Determine the [x, y] coordinate at the center of the cell enclosing the given text.  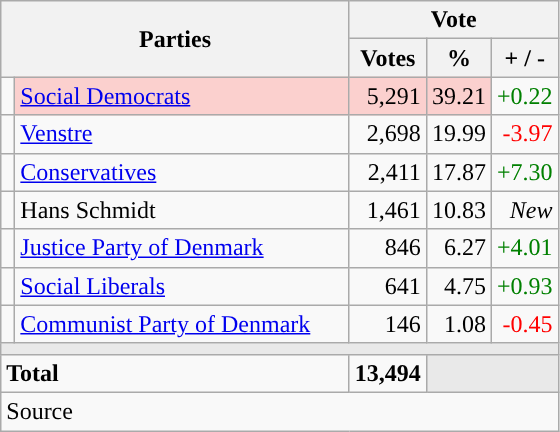
Conservatives [182, 172]
Hans Schmidt [182, 210]
Parties [176, 39]
13,494 [388, 373]
846 [388, 248]
4.75 [458, 286]
1,461 [388, 210]
New [524, 210]
+7.30 [524, 172]
39.21 [458, 96]
5,291 [388, 96]
Communist Party of Denmark [182, 324]
146 [388, 324]
Source [280, 411]
Social Liberals [182, 286]
+ / - [524, 58]
2,698 [388, 134]
% [458, 58]
2,411 [388, 172]
19.99 [458, 134]
-0.45 [524, 324]
Venstre [182, 134]
+0.22 [524, 96]
17.87 [458, 172]
Total [176, 373]
6.27 [458, 248]
641 [388, 286]
+0.93 [524, 286]
-3.97 [524, 134]
Votes [388, 58]
Social Democrats [182, 96]
Justice Party of Denmark [182, 248]
1.08 [458, 324]
+4.01 [524, 248]
10.83 [458, 210]
Vote [454, 20]
